From the cell containing the given text, extract its center point as [X, Y] coordinate. 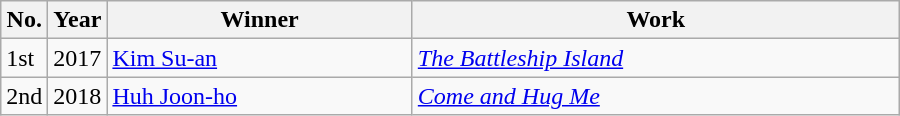
The Battleship Island [656, 58]
2017 [78, 58]
Winner [260, 20]
Kim Su-an [260, 58]
2nd [24, 96]
2018 [78, 96]
Huh Joon-ho [260, 96]
1st [24, 58]
Year [78, 20]
Work [656, 20]
Come and Hug Me [656, 96]
No. [24, 20]
